Capture the cell that displays the provided text and extract its (x, y) central coordinate. 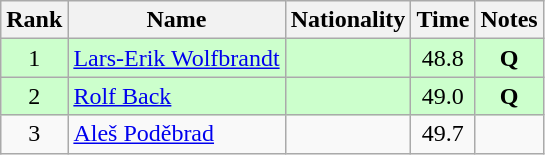
49.7 (443, 134)
Lars-Erik Wolfbrandt (176, 58)
2 (34, 96)
3 (34, 134)
Notes (509, 20)
Nationality (348, 20)
Time (443, 20)
1 (34, 58)
Name (176, 20)
49.0 (443, 96)
Aleš Poděbrad (176, 134)
48.8 (443, 58)
Rank (34, 20)
Rolf Back (176, 96)
